Capture the cell that displays the provided text and extract its (X, Y) central coordinate. 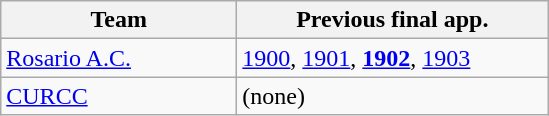
Previous final app. (392, 20)
(none) (392, 96)
1900, 1901, 1902, 1903 (392, 58)
Rosario A.C. (119, 58)
Team (119, 20)
CURCC (119, 96)
